From the cell containing the given text, extract its center point as (X, Y) coordinate. 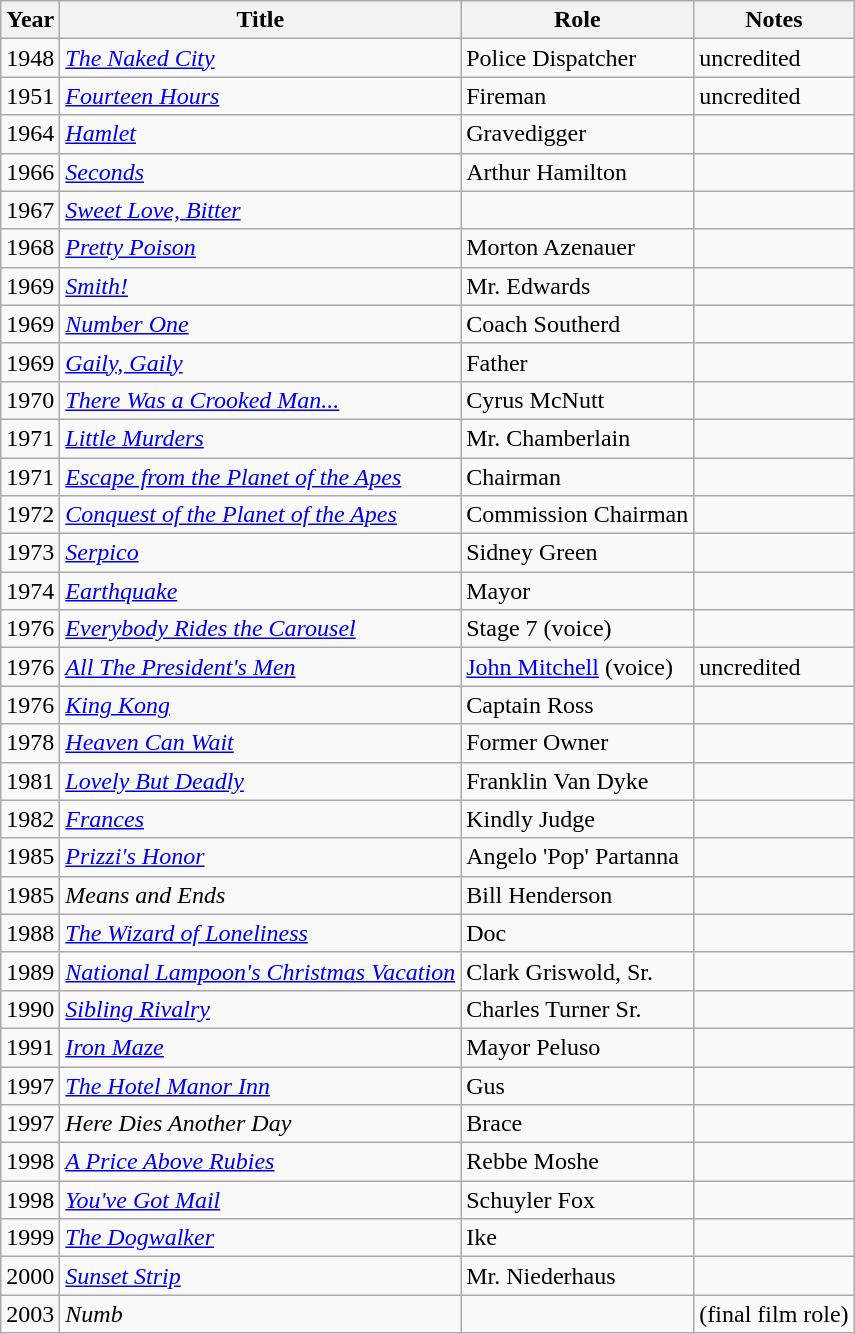
Serpico (260, 553)
1973 (30, 553)
Commission Chairman (578, 515)
2003 (30, 1314)
Means and Ends (260, 895)
Morton Azenauer (578, 248)
Father (578, 362)
1982 (30, 819)
1974 (30, 591)
1970 (30, 400)
Numb (260, 1314)
1989 (30, 971)
Smith! (260, 286)
Stage 7 (voice) (578, 629)
Bill Henderson (578, 895)
The Dogwalker (260, 1238)
The Hotel Manor Inn (260, 1085)
Angelo 'Pop' Partanna (578, 857)
Ike (578, 1238)
1967 (30, 210)
The Wizard of Loneliness (260, 933)
Everybody Rides the Carousel (260, 629)
Iron Maze (260, 1047)
Earthquake (260, 591)
Chairman (578, 477)
You've Got Mail (260, 1200)
(final film role) (774, 1314)
Conquest of the Planet of the Apes (260, 515)
A Price Above Rubies (260, 1162)
1991 (30, 1047)
Title (260, 20)
The Naked City (260, 58)
1988 (30, 933)
Mayor Peluso (578, 1047)
Kindly Judge (578, 819)
Lovely But Deadly (260, 781)
Mr. Edwards (578, 286)
There Was a Crooked Man... (260, 400)
Schuyler Fox (578, 1200)
Sweet Love, Bitter (260, 210)
National Lampoon's Christmas Vacation (260, 971)
1990 (30, 1009)
1972 (30, 515)
Hamlet (260, 134)
Sunset Strip (260, 1276)
Escape from the Planet of the Apes (260, 477)
Year (30, 20)
1978 (30, 743)
Here Dies Another Day (260, 1124)
Heaven Can Wait (260, 743)
Prizzi's Honor (260, 857)
Police Dispatcher (578, 58)
Role (578, 20)
Seconds (260, 172)
Rebbe Moshe (578, 1162)
Arthur Hamilton (578, 172)
Fourteen Hours (260, 96)
Sidney Green (578, 553)
Number One (260, 324)
Fireman (578, 96)
Little Murders (260, 438)
Clark Griswold, Sr. (578, 971)
Franklin Van Dyke (578, 781)
John Mitchell (voice) (578, 667)
1964 (30, 134)
Doc (578, 933)
Mayor (578, 591)
1981 (30, 781)
1999 (30, 1238)
1951 (30, 96)
Notes (774, 20)
All The President's Men (260, 667)
Sibling Rivalry (260, 1009)
Pretty Poison (260, 248)
Gaily, Gaily (260, 362)
Coach Southerd (578, 324)
Cyrus McNutt (578, 400)
Mr. Chamberlain (578, 438)
King Kong (260, 705)
1948 (30, 58)
Charles Turner Sr. (578, 1009)
Frances (260, 819)
Former Owner (578, 743)
Gus (578, 1085)
1966 (30, 172)
Captain Ross (578, 705)
Gravedigger (578, 134)
Mr. Niederhaus (578, 1276)
1968 (30, 248)
2000 (30, 1276)
Brace (578, 1124)
